From the cell containing the given text, extract its center point as (x, y) coordinate. 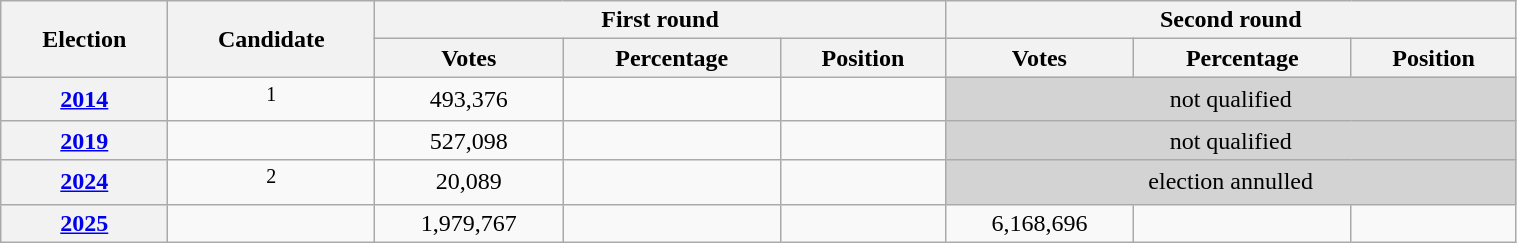
2025 (84, 223)
493,376 (469, 100)
election annulled (1230, 182)
20,089 (469, 182)
527,098 (469, 140)
2024 (84, 182)
2 (272, 182)
1,979,767 (469, 223)
First round (660, 20)
1 (272, 100)
2019 (84, 140)
2014 (84, 100)
Second round (1230, 20)
6,168,696 (1039, 223)
Candidate (272, 39)
Election (84, 39)
